Scan for the cell matching the given text and deliver its [x, y] coordinate at center. 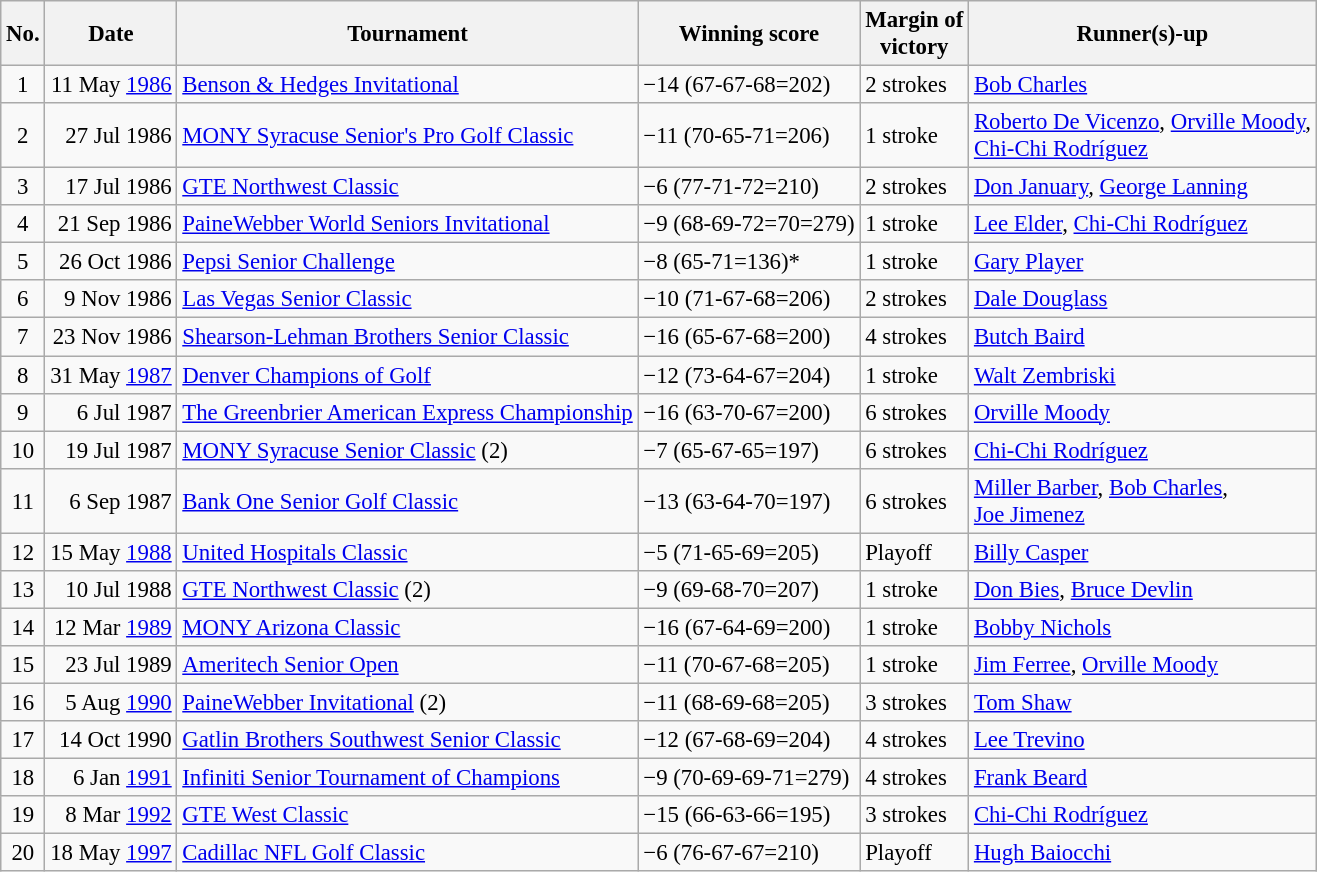
MONY Arizona Classic [408, 627]
3 [23, 187]
−11 (68-69-68=205) [749, 702]
Runner(s)-up [1143, 34]
6 Jan 1991 [111, 778]
Dale Douglass [1143, 299]
−15 (66-63-66=195) [749, 815]
9 [23, 412]
4 [23, 224]
Date [111, 34]
18 [23, 778]
GTE Northwest Classic [408, 187]
8 [23, 375]
23 Jul 1989 [111, 665]
−16 (65-67-68=200) [749, 337]
−11 (70-67-68=205) [749, 665]
10 Jul 1988 [111, 590]
Frank Beard [1143, 778]
13 [23, 590]
19 [23, 815]
Lee Trevino [1143, 740]
United Hospitals Classic [408, 552]
−6 (77-71-72=210) [749, 187]
Margin ofvictory [914, 34]
Miller Barber, Bob Charles, Joe Jimenez [1143, 500]
−10 (71-67-68=206) [749, 299]
No. [23, 34]
Gatlin Brothers Southwest Senior Classic [408, 740]
−11 (70-65-71=206) [749, 136]
MONY Syracuse Senior Classic (2) [408, 450]
Tom Shaw [1143, 702]
GTE West Classic [408, 815]
Infiniti Senior Tournament of Champions [408, 778]
Gary Player [1143, 262]
Winning score [749, 34]
The Greenbrier American Express Championship [408, 412]
15 May 1988 [111, 552]
17 Jul 1986 [111, 187]
−9 (69-68-70=207) [749, 590]
Pepsi Senior Challenge [408, 262]
−5 (71-65-69=205) [749, 552]
Benson & Hedges Invitational [408, 85]
Don Bies, Bruce Devlin [1143, 590]
6 [23, 299]
15 [23, 665]
Ameritech Senior Open [408, 665]
−9 (68-69-72=70=279) [749, 224]
Butch Baird [1143, 337]
23 Nov 1986 [111, 337]
−8 (65-71=136)* [749, 262]
9 Nov 1986 [111, 299]
PaineWebber Invitational (2) [408, 702]
Shearson-Lehman Brothers Senior Classic [408, 337]
17 [23, 740]
11 [23, 500]
Las Vegas Senior Classic [408, 299]
6 Jul 1987 [111, 412]
1 [23, 85]
Roberto De Vicenzo, Orville Moody, Chi-Chi Rodríguez [1143, 136]
Don January, George Lanning [1143, 187]
10 [23, 450]
−12 (67-68-69=204) [749, 740]
21 Sep 1986 [111, 224]
Denver Champions of Golf [408, 375]
6 Sep 1987 [111, 500]
Tournament [408, 34]
−9 (70-69-69-71=279) [749, 778]
Jim Ferree, Orville Moody [1143, 665]
Billy Casper [1143, 552]
7 [23, 337]
31 May 1987 [111, 375]
19 Jul 1987 [111, 450]
Lee Elder, Chi-Chi Rodríguez [1143, 224]
20 [23, 853]
8 Mar 1992 [111, 815]
MONY Syracuse Senior's Pro Golf Classic [408, 136]
26 Oct 1986 [111, 262]
Walt Zembriski [1143, 375]
5 [23, 262]
GTE Northwest Classic (2) [408, 590]
16 [23, 702]
Hugh Baiocchi [1143, 853]
Orville Moody [1143, 412]
Bank One Senior Golf Classic [408, 500]
−13 (63-64-70=197) [749, 500]
Bob Charles [1143, 85]
14 [23, 627]
PaineWebber World Seniors Invitational [408, 224]
27 Jul 1986 [111, 136]
−6 (76-67-67=210) [749, 853]
12 [23, 552]
18 May 1997 [111, 853]
11 May 1986 [111, 85]
Cadillac NFL Golf Classic [408, 853]
14 Oct 1990 [111, 740]
12 Mar 1989 [111, 627]
−7 (65-67-65=197) [749, 450]
−16 (67-64-69=200) [749, 627]
Bobby Nichols [1143, 627]
−12 (73-64-67=204) [749, 375]
2 [23, 136]
−14 (67-67-68=202) [749, 85]
5 Aug 1990 [111, 702]
−16 (63-70-67=200) [749, 412]
